Scan for the cell matching the given text and deliver its (x, y) coordinate at center. 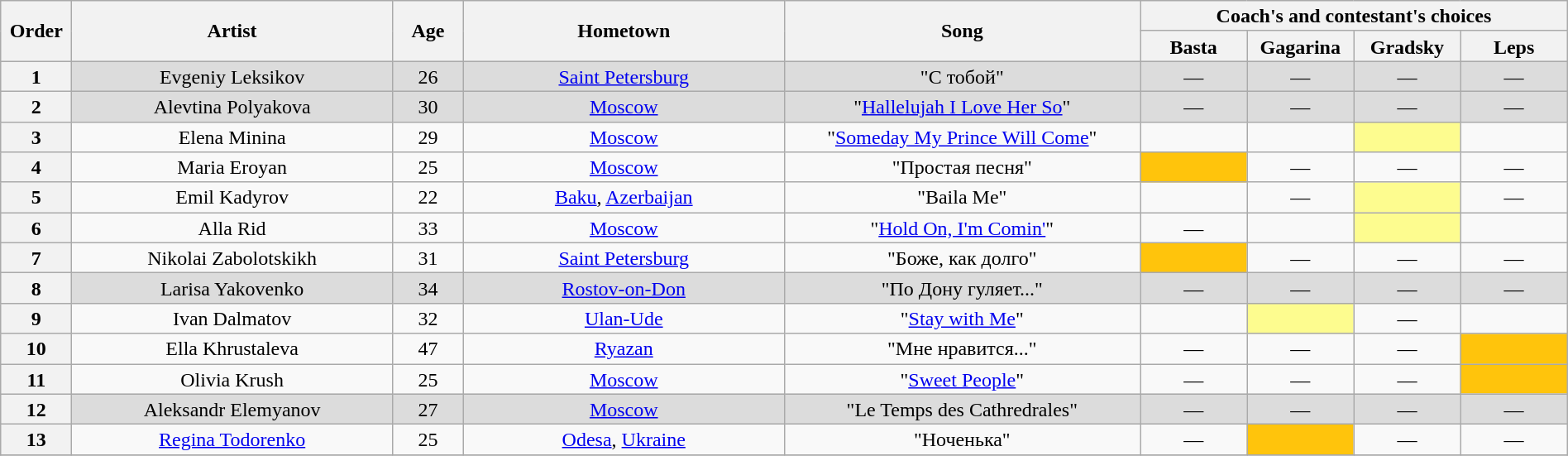
Coach's and contestant's choices (1355, 17)
3 (36, 137)
Alla Rid (232, 228)
Gagarina (1300, 46)
5 (36, 197)
Nikolai Zabolotskikh (232, 258)
Olivia Krush (232, 379)
47 (428, 349)
Song (963, 31)
29 (428, 137)
8 (36, 288)
32 (428, 318)
Gradsky (1408, 46)
Rostov-on-Don (624, 288)
30 (428, 106)
"Hold On, I'm Comin'" (963, 228)
"Hallelujah I Love Her So" (963, 106)
33 (428, 228)
"Baila Me" (963, 197)
7 (36, 258)
Alevtina Polyakova (232, 106)
Ivan Dalmatov (232, 318)
11 (36, 379)
Order (36, 31)
Ella Khrustaleva (232, 349)
Elena Minina (232, 137)
"С тобой" (963, 76)
Larisa Yakovenko (232, 288)
2 (36, 106)
Regina Todorenko (232, 440)
Emil Kadyrov (232, 197)
Evgeniy Leksikov (232, 76)
Odesa, Ukraine (624, 440)
10 (36, 349)
26 (428, 76)
Maria Eroyan (232, 167)
"Stay with Me" (963, 318)
"Someday My Prince Will Come" (963, 137)
31 (428, 258)
Ulan-Ude (624, 318)
34 (428, 288)
13 (36, 440)
9 (36, 318)
Age (428, 31)
1 (36, 76)
"Le Temps des Cathredrales" (963, 409)
"Sweet People" (963, 379)
"Ноченька" (963, 440)
"По Дону гуляет..." (963, 288)
Basta (1194, 46)
Leps (1513, 46)
4 (36, 167)
"Простая песня" (963, 167)
Hometown (624, 31)
"Мне нравится..." (963, 349)
Artist (232, 31)
Ryazan (624, 349)
6 (36, 228)
Aleksandr Elemyanov (232, 409)
Baku, Azerbaijan (624, 197)
22 (428, 197)
"Боже, как долго" (963, 258)
12 (36, 409)
27 (428, 409)
